For the text-containing cell, return its midpoint in (x, y) coordinate format. 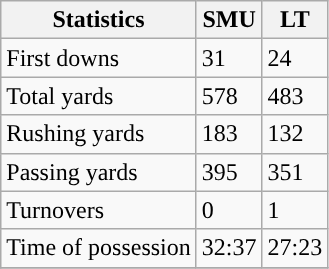
Total yards (99, 96)
1 (295, 210)
351 (295, 172)
Turnovers (99, 210)
395 (229, 172)
SMU (229, 20)
183 (229, 134)
578 (229, 96)
31 (229, 58)
Statistics (99, 20)
24 (295, 58)
132 (295, 134)
32:37 (229, 248)
27:23 (295, 248)
483 (295, 96)
First downs (99, 58)
0 (229, 210)
Passing yards (99, 172)
Time of possession (99, 248)
LT (295, 20)
Rushing yards (99, 134)
